Pinpoint the cell where the given text exists, returning its (X, Y) midpoint coordinate. 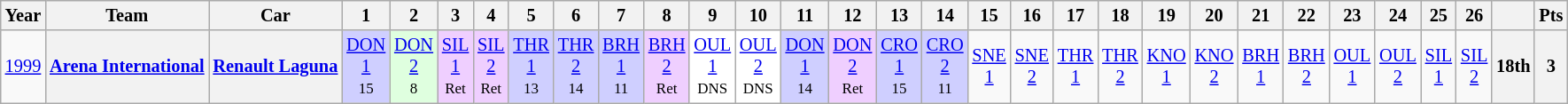
OUL1DNS (712, 67)
26 (1474, 15)
BRH1 (1261, 67)
DON115 (366, 67)
10 (758, 15)
DON114 (805, 67)
CRO115 (899, 67)
BRH111 (621, 67)
2 (414, 15)
SIL1 (1439, 67)
SNE1 (989, 67)
25 (1439, 15)
DON2Ret (852, 67)
SNE2 (1032, 67)
16 (1032, 15)
24 (1398, 15)
22 (1307, 15)
Car (276, 15)
DON28 (414, 67)
Arena International (127, 67)
21 (1261, 15)
Renault Laguna (276, 67)
7 (621, 15)
17 (1075, 15)
11 (805, 15)
SIL2Ret (491, 67)
SIL2 (1474, 67)
Team (127, 15)
19 (1167, 15)
THR2 (1120, 67)
23 (1353, 15)
Pts (1550, 15)
OUL1 (1353, 67)
KNO1 (1167, 67)
4 (491, 15)
Year (23, 15)
THR113 (531, 67)
20 (1215, 15)
SIL1Ret (455, 67)
13 (899, 15)
5 (531, 15)
BRH2 (1307, 67)
THR1 (1075, 67)
9 (712, 15)
1 (366, 15)
1999 (23, 67)
18th (1513, 67)
OUL2DNS (758, 67)
15 (989, 15)
OUL2 (1398, 67)
18 (1120, 15)
BRH2Ret (667, 67)
KNO2 (1215, 67)
CRO211 (945, 67)
14 (945, 15)
8 (667, 15)
12 (852, 15)
6 (576, 15)
THR214 (576, 67)
